Identify which cell holds the provided text, then report its (X, Y) central coordinate. 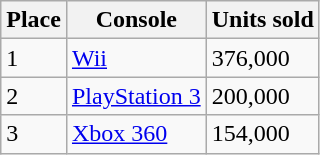
Xbox 360 (136, 134)
376,000 (262, 58)
Wii (136, 58)
2 (34, 96)
Console (136, 20)
Place (34, 20)
200,000 (262, 96)
3 (34, 134)
154,000 (262, 134)
1 (34, 58)
PlayStation 3 (136, 96)
Units sold (262, 20)
